Search for the cell housing the specified text and yield its [X, Y] center coordinate. 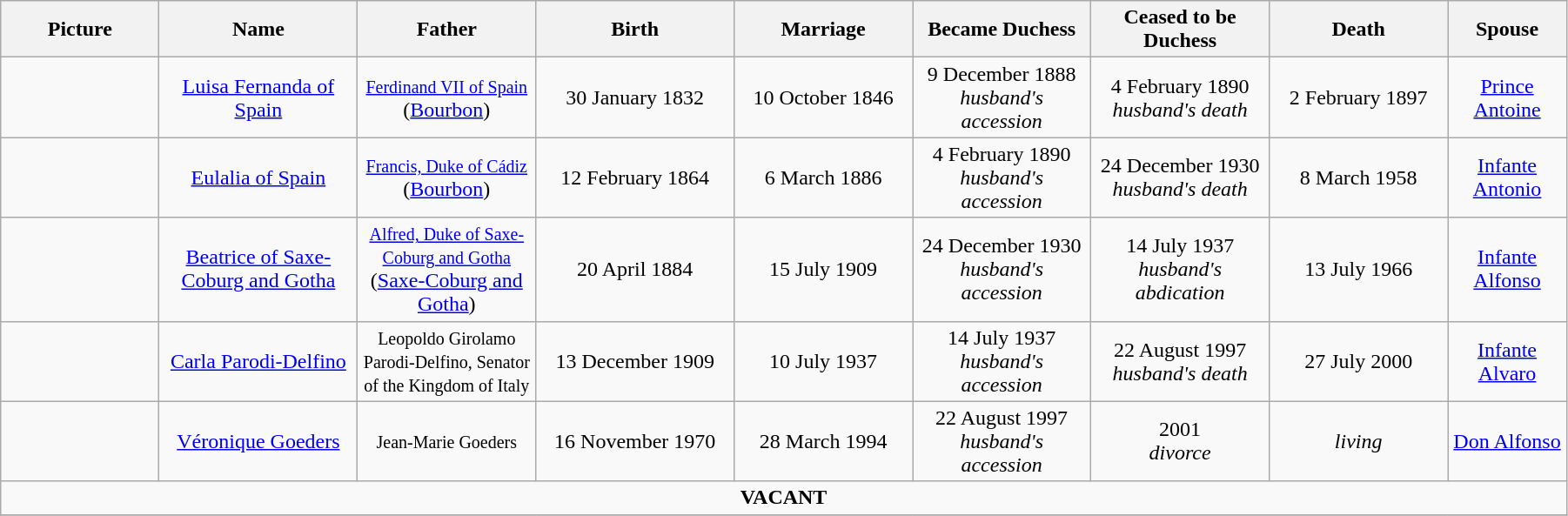
Véronique Goeders [258, 441]
12 February 1864 [635, 178]
VACANT [784, 498]
Picture [80, 30]
Francis, Duke of Cádiz (Bourbon) [447, 178]
Jean-Marie Goeders [447, 441]
24 December 1930husband's accession [1002, 270]
20 April 1884 [635, 270]
Infante Antonio [1507, 178]
Beatrice of Saxe-Coburg and Gotha [258, 270]
14 July 1937husband's abdication [1180, 270]
14 July 1937husband's accession [1002, 361]
Father [447, 30]
Eulalia of Spain [258, 178]
4 February 1890husband's death [1180, 97]
Death [1359, 30]
22 August 1997husband's death [1180, 361]
living [1359, 441]
Prince Antoine [1507, 97]
Spouse [1507, 30]
9 December 1888husband's accession [1002, 97]
Birth [635, 30]
4 February 1890husband's accession [1002, 178]
Luisa Fernanda of Spain [258, 97]
28 March 1994 [823, 441]
Leopoldo Girolamo Parodi-Delfino, Senator of the Kingdom of Italy [447, 361]
2 February 1897 [1359, 97]
16 November 1970 [635, 441]
Ferdinand VII of Spain (Bourbon) [447, 97]
Infante Alvaro [1507, 361]
15 July 1909 [823, 270]
Infante Alfonso [1507, 270]
30 January 1832 [635, 97]
13 July 1966 [1359, 270]
27 July 2000 [1359, 361]
Don Alfonso [1507, 441]
Alfred, Duke of Saxe-Coburg and Gotha (Saxe-Coburg and Gotha) [447, 270]
10 October 1846 [823, 97]
Became Duchess [1002, 30]
13 December 1909 [635, 361]
2001divorce [1180, 441]
8 March 1958 [1359, 178]
Carla Parodi-Delfino [258, 361]
10 July 1937 [823, 361]
22 August 1997husband's accession [1002, 441]
Name [258, 30]
Marriage [823, 30]
6 March 1886 [823, 178]
24 December 1930husband's death [1180, 178]
Ceased to be Duchess [1180, 30]
